Locate the cell with the specified text and output its [X, Y] center coordinate. 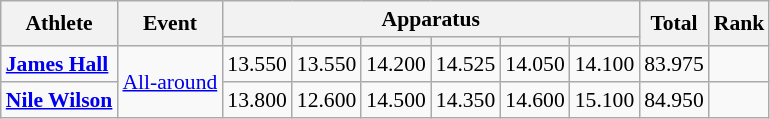
83.975 [674, 64]
James Hall [60, 64]
84.950 [674, 100]
15.100 [604, 100]
12.600 [326, 100]
14.350 [466, 100]
Athlete [60, 24]
14.600 [534, 100]
Rank [740, 24]
13.800 [256, 100]
Apparatus [430, 19]
14.100 [604, 64]
14.525 [466, 64]
All-around [170, 82]
Event [170, 24]
Nile Wilson [60, 100]
14.500 [396, 100]
Total [674, 24]
14.200 [396, 64]
14.050 [534, 64]
